Capture the cell that displays the provided text and extract its (x, y) central coordinate. 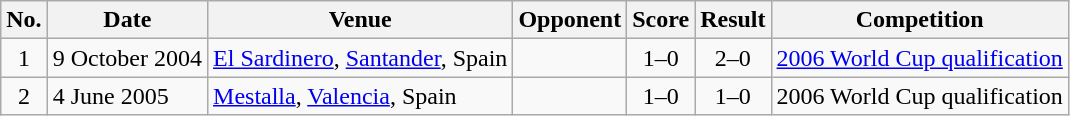
Score (661, 20)
Competition (920, 20)
Opponent (570, 20)
Result (733, 20)
2–0 (733, 58)
El Sardinero, Santander, Spain (360, 58)
Venue (360, 20)
Mestalla, Valencia, Spain (360, 96)
2 (24, 96)
Date (127, 20)
No. (24, 20)
1 (24, 58)
4 June 2005 (127, 96)
9 October 2004 (127, 58)
